For the text-containing cell, return its midpoint in [x, y] coordinate format. 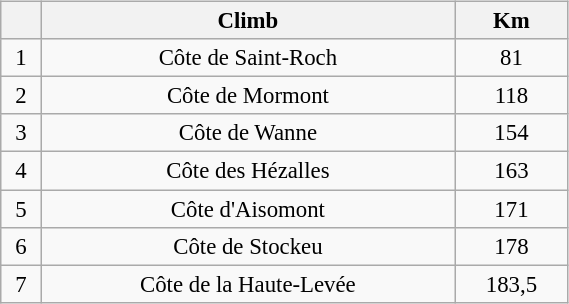
Côte de Mormont [248, 96]
Climb [248, 21]
1 [21, 58]
Côte des Hézalles [248, 171]
118 [512, 96]
183,5 [512, 284]
Côte d'Aisomont [248, 209]
5 [21, 209]
171 [512, 209]
2 [21, 96]
7 [21, 284]
Km [512, 21]
4 [21, 171]
6 [21, 246]
Côte de la Haute-Levée [248, 284]
154 [512, 133]
Côte de Saint-Roch [248, 58]
81 [512, 58]
163 [512, 171]
Côte de Wanne [248, 133]
Côte de Stockeu [248, 246]
3 [21, 133]
178 [512, 246]
